From the cell containing the given text, extract its center point as (x, y) coordinate. 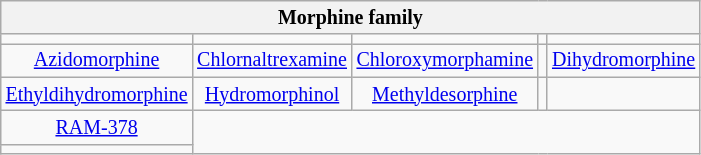
Azidomorphine (97, 60)
Dihydromorphine (624, 60)
Morphine family (350, 18)
Chloroxymorphamine (445, 60)
Chlornaltrexamine (272, 60)
Methyldesorphine (445, 94)
RAM-378 (97, 128)
Ethyldihydromorphine (97, 94)
Hydromorphinol (272, 94)
